Provide the [X, Y] coordinate of the cell's center where the given text is located.  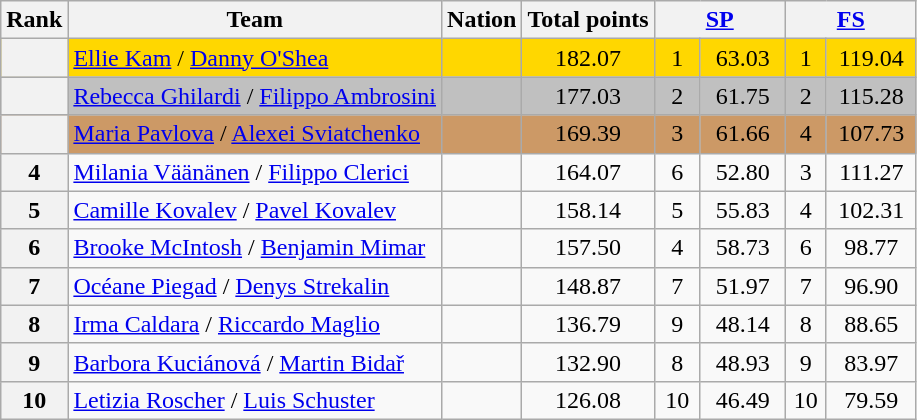
52.80 [742, 172]
48.93 [742, 362]
Total points [588, 20]
Nation [482, 20]
Ellie Kam / Danny O'Shea [255, 58]
Maria Pavlova / Alexei Sviatchenko [255, 134]
55.83 [742, 210]
182.07 [588, 58]
88.65 [871, 324]
164.07 [588, 172]
111.27 [871, 172]
107.73 [871, 134]
Milania Väänänen / Filippo Clerici [255, 172]
157.50 [588, 248]
158.14 [588, 210]
148.87 [588, 286]
136.79 [588, 324]
58.73 [742, 248]
115.28 [871, 96]
61.66 [742, 134]
177.03 [588, 96]
119.04 [871, 58]
61.75 [742, 96]
Rank [34, 20]
FS [850, 20]
102.31 [871, 210]
126.08 [588, 400]
Rebecca Ghilardi / Filippo Ambrosini [255, 96]
SP [720, 20]
51.97 [742, 286]
169.39 [588, 134]
Océane Piegad / Denys Strekalin [255, 286]
Letizia Roscher / Luis Schuster [255, 400]
Barbora Kuciánová / Martin Bidař [255, 362]
46.49 [742, 400]
132.90 [588, 362]
Brooke McIntosh / Benjamin Mimar [255, 248]
Camille Kovalev / Pavel Kovalev [255, 210]
79.59 [871, 400]
63.03 [742, 58]
98.77 [871, 248]
Irma Caldara / Riccardo Maglio [255, 324]
48.14 [742, 324]
96.90 [871, 286]
Team [255, 20]
83.97 [871, 362]
